Scan for the cell matching the given text and deliver its [X, Y] coordinate at center. 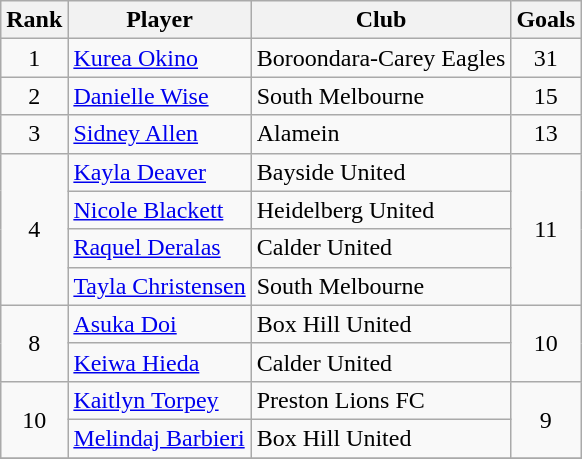
Sidney Allen [160, 134]
Danielle Wise [160, 96]
Boroondara-Carey Eagles [381, 58]
Bayside United [381, 172]
31 [546, 58]
3 [34, 134]
1 [34, 58]
Asuka Doi [160, 324]
Kurea Okino [160, 58]
Player [160, 20]
8 [34, 343]
Keiwa Hieda [160, 362]
Raquel Deralas [160, 248]
Club [381, 20]
15 [546, 96]
Preston Lions FC [381, 400]
Kayla Deaver [160, 172]
Alamein [381, 134]
Goals [546, 20]
Rank [34, 20]
Nicole Blackett [160, 210]
2 [34, 96]
Kaitlyn Torpey [160, 400]
11 [546, 229]
4 [34, 229]
9 [546, 419]
Tayla Christensen [160, 286]
Melindaj Barbieri [160, 438]
Heidelberg United [381, 210]
13 [546, 134]
